Output the (X, Y) coordinate of the center of the cell containing the given text.  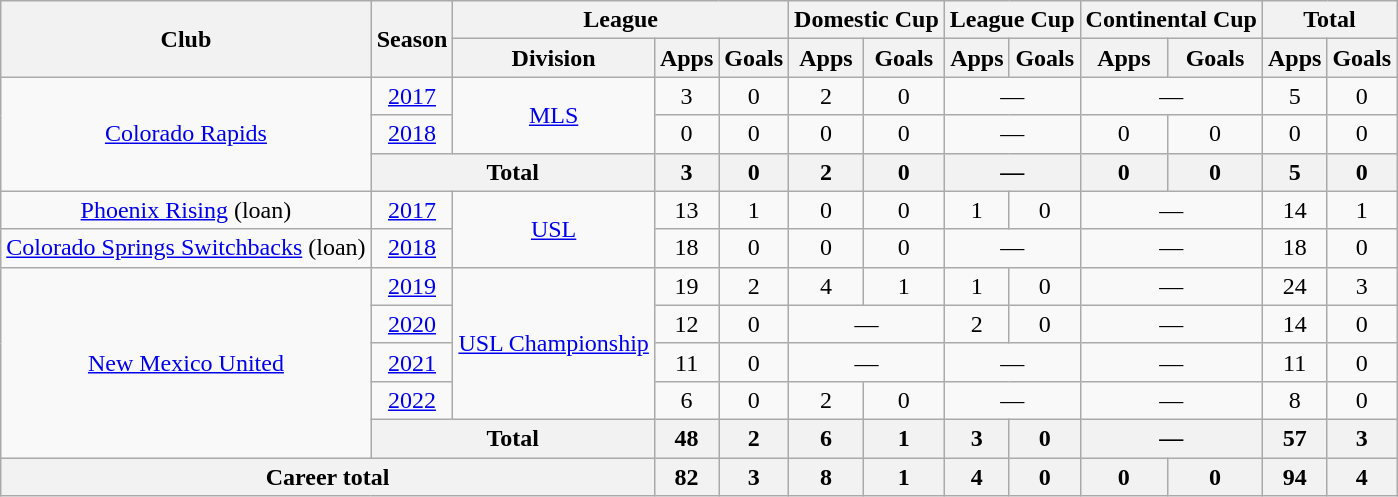
League (621, 20)
94 (1294, 477)
12 (686, 324)
2021 (412, 362)
USL Championship (554, 343)
USL (554, 229)
24 (1294, 286)
Division (554, 58)
82 (686, 477)
Colorado Rapids (186, 134)
13 (686, 210)
2022 (412, 400)
48 (686, 438)
19 (686, 286)
New Mexico United (186, 362)
Club (186, 39)
Continental Cup (1171, 20)
Domestic Cup (867, 20)
Colorado Springs Switchbacks (loan) (186, 248)
Phoenix Rising (loan) (186, 210)
Career total (328, 477)
League Cup (1012, 20)
Season (412, 39)
MLS (554, 115)
2019 (412, 286)
2020 (412, 324)
57 (1294, 438)
